Scan for the cell matching the given text and deliver its (x, y) coordinate at center. 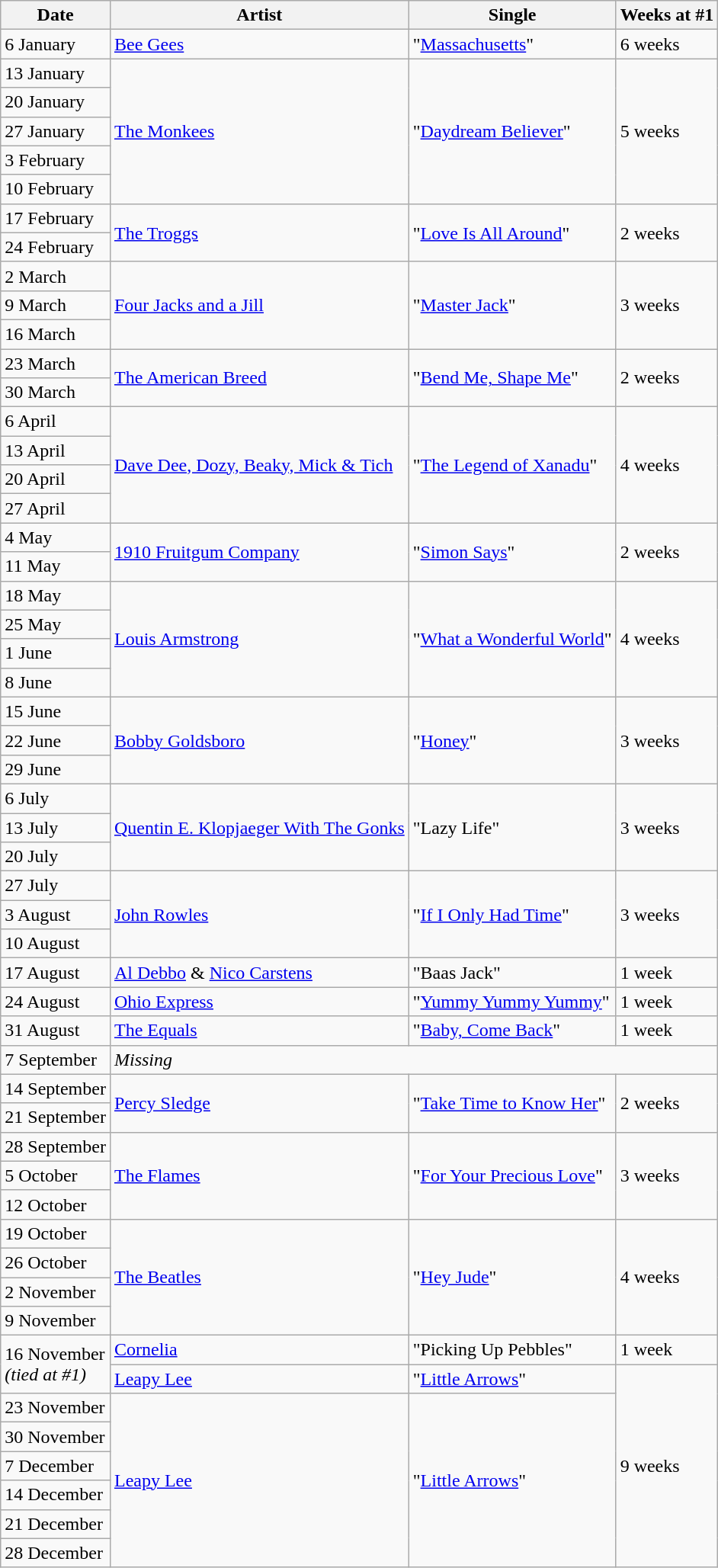
The American Breed (259, 378)
7 September (56, 1060)
"Take Time to Know Her" (512, 1103)
4 May (56, 537)
31 August (56, 1031)
21 December (56, 1524)
7 December (56, 1466)
8 June (56, 682)
6 January (56, 44)
"What a Wonderful World" (512, 639)
28 December (56, 1553)
Al Debbo & Nico Carstens (259, 973)
The Flames (259, 1175)
29 June (56, 769)
Weeks at #1 (667, 15)
1910 Fruitgum Company (259, 552)
3 February (56, 160)
17 February (56, 218)
14 December (56, 1495)
The Equals (259, 1031)
Cornelia (259, 1350)
6 weeks (667, 44)
Percy Sledge (259, 1103)
Bobby Goldsboro (259, 740)
"Simon Says" (512, 552)
13 April (56, 451)
Missing (413, 1060)
26 October (56, 1262)
23 November (56, 1408)
15 June (56, 711)
"Hey Jude" (512, 1277)
"Picking Up Pebbles" (512, 1350)
20 July (56, 857)
28 September (56, 1146)
30 March (56, 393)
2 November (56, 1292)
"For Your Precious Love" (512, 1175)
24 August (56, 1002)
Dave Dee, Dozy, Beaky, Mick & Tich (259, 465)
9 weeks (667, 1466)
6 April (56, 422)
"Yummy Yummy Yummy" (512, 1002)
20 April (56, 479)
Four Jacks and a Jill (259, 305)
"Daydream Believer" (512, 131)
"Baby, Come Back" (512, 1031)
13 January (56, 73)
11 May (56, 566)
Date (56, 15)
Ohio Express (259, 1002)
9 March (56, 305)
12 October (56, 1204)
24 February (56, 247)
18 May (56, 595)
27 January (56, 131)
2 March (56, 276)
30 November (56, 1437)
"Baas Jack" (512, 973)
25 May (56, 624)
"If I Only Had Time" (512, 915)
Quentin E. Klopjaeger With The Gonks (259, 827)
27 April (56, 508)
"Honey" (512, 740)
17 August (56, 973)
6 July (56, 798)
The Monkees (259, 131)
Artist (259, 15)
"Lazy Life" (512, 827)
16 November(tied at #1) (56, 1364)
"Love Is All Around" (512, 232)
14 September (56, 1089)
16 March (56, 334)
Bee Gees (259, 44)
John Rowles (259, 915)
Louis Armstrong (259, 639)
"Bend Me, Shape Me" (512, 378)
Single (512, 15)
"Massachusetts" (512, 44)
3 August (56, 915)
5 October (56, 1175)
1 June (56, 653)
21 September (56, 1117)
10 February (56, 189)
27 July (56, 886)
The Beatles (259, 1277)
The Troggs (259, 232)
10 August (56, 944)
5 weeks (667, 131)
9 November (56, 1321)
20 January (56, 102)
"The Legend of Xanadu" (512, 465)
19 October (56, 1233)
"Master Jack" (512, 305)
22 June (56, 740)
23 March (56, 364)
13 July (56, 827)
